Return (x, y) of the center of cell containing provided text 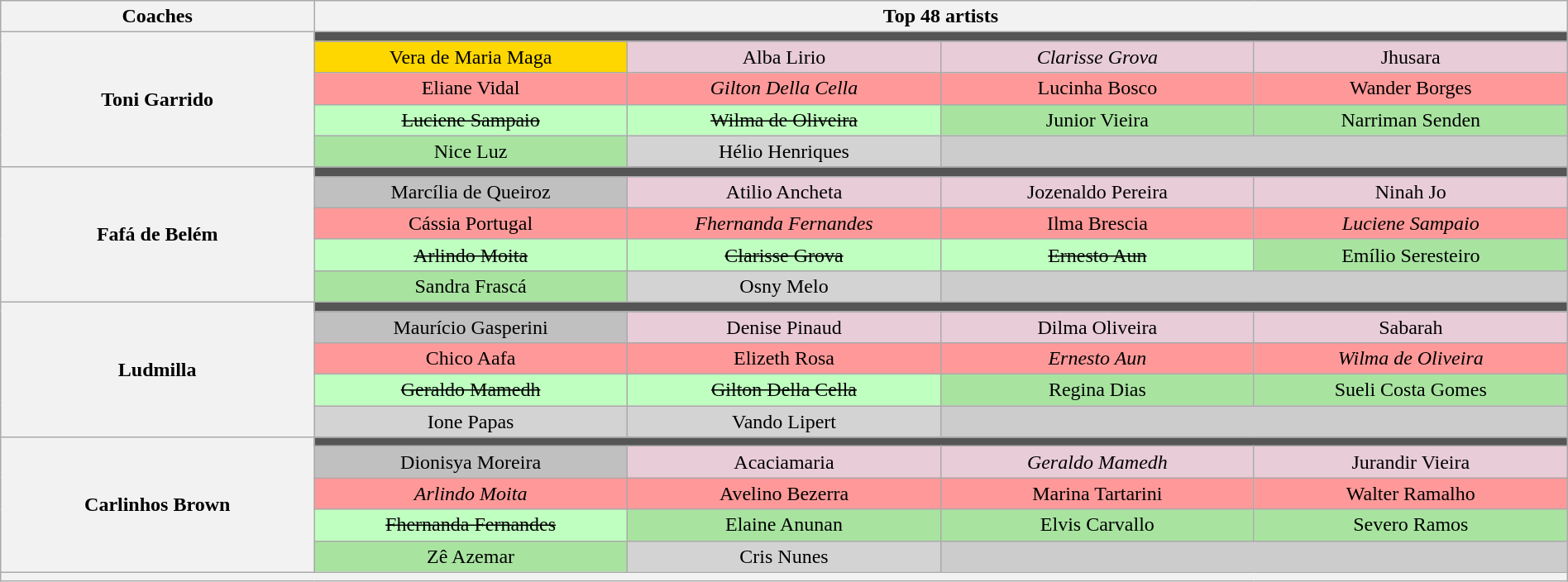
Vando Lipert (784, 422)
Eliane Vidal (471, 88)
Wander Borges (1411, 88)
Chico Aafa (471, 359)
Avelino Bezerra (784, 494)
Nice Luz (471, 151)
Cris Nunes (784, 556)
Alba Lirio (784, 57)
Cássia Portugal (471, 223)
Sabarah (1411, 327)
Elizeth Rosa (784, 359)
Marina Tartarini (1097, 494)
Acaciamaria (784, 462)
Ludmilla (157, 369)
Sueli Costa Gomes (1411, 390)
Coaches (157, 17)
Carlinhos Brown (157, 504)
Walter Ramalho (1411, 494)
Fafá de Belém (157, 235)
Emílio Seresteiro (1411, 255)
Denise Pinaud (784, 327)
Toni Garrido (157, 99)
Elaine Anunan (784, 525)
Dilma Oliveira (1097, 327)
Dionisya Moreira (471, 462)
Jhusara (1411, 57)
Marcília de Queiroz (471, 192)
Regina Dias (1097, 390)
Sandra Frascá (471, 286)
Vera de Maria Maga (471, 57)
Maurício Gasperini (471, 327)
Ninah Jo (1411, 192)
Ione Papas (471, 422)
Severo Ramos (1411, 525)
Jurandir Vieira (1411, 462)
Narriman Senden (1411, 120)
Elvis Carvallo (1097, 525)
Hélio Henriques (784, 151)
Atilio Ancheta (784, 192)
Top 48 artists (941, 17)
Jozenaldo Pereira (1097, 192)
Ilma Brescia (1097, 223)
Osny Melo (784, 286)
Lucinha Bosco (1097, 88)
Zê Azemar (471, 556)
Junior Vieira (1097, 120)
